Pinpoint the cell where the given text exists, returning its (X, Y) midpoint coordinate. 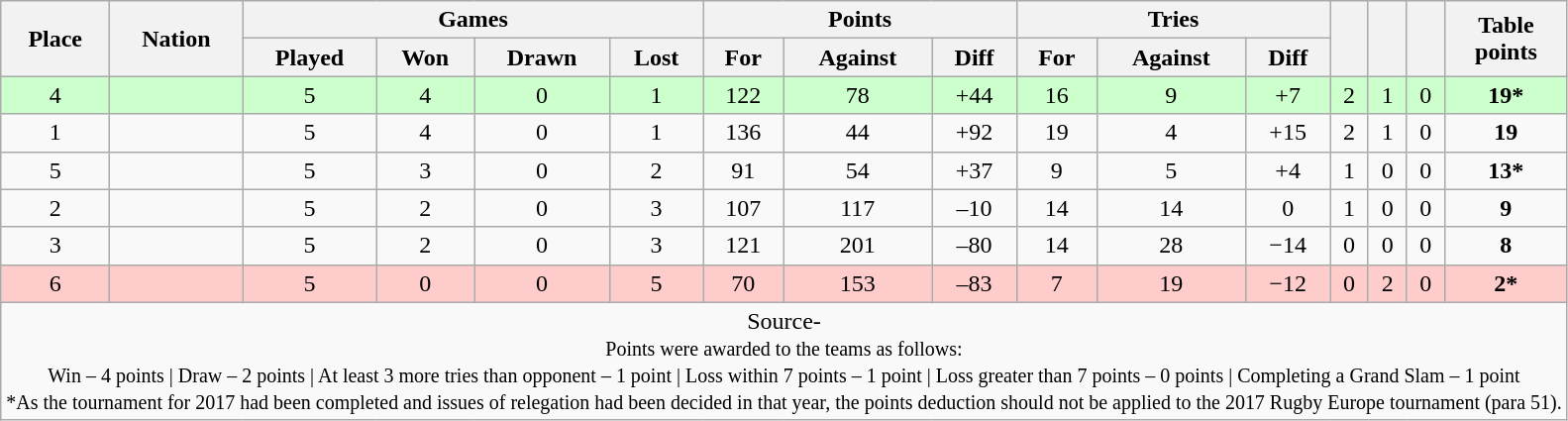
78 (858, 95)
−12 (1288, 283)
54 (858, 170)
16 (1056, 95)
Tries (1173, 20)
2* (1507, 283)
19* (1507, 95)
107 (743, 208)
6 (55, 283)
44 (858, 133)
+44 (975, 95)
Games (473, 20)
121 (743, 246)
13* (1507, 170)
201 (858, 246)
+92 (975, 133)
Drawn (543, 57)
+37 (975, 170)
70 (743, 283)
122 (743, 95)
Points (860, 20)
8 (1507, 246)
–10 (975, 208)
+7 (1288, 95)
–80 (975, 246)
Played (309, 57)
Tablepoints (1507, 39)
153 (858, 283)
Place (55, 39)
−14 (1288, 246)
28 (1171, 246)
91 (743, 170)
+15 (1288, 133)
+4 (1288, 170)
Won (426, 57)
117 (858, 208)
Lost (656, 57)
136 (743, 133)
Nation (176, 39)
–83 (975, 283)
7 (1056, 283)
